Identify which cell holds the provided text, then report its [x, y] central coordinate. 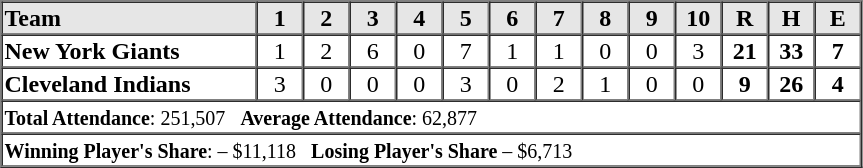
New York Giants [130, 50]
H [791, 18]
10 [698, 18]
R [744, 18]
E [838, 18]
21 [744, 50]
5 [465, 18]
33 [791, 50]
8 [605, 18]
Cleveland Indians [130, 84]
Team [130, 18]
26 [791, 84]
Total Attendance: 251,507 Average Attendance: 62,877 [432, 116]
Winning Player's Share: – $11,118 Losing Player's Share – $6,713 [432, 150]
